Return [x, y] of the center of cell containing provided text 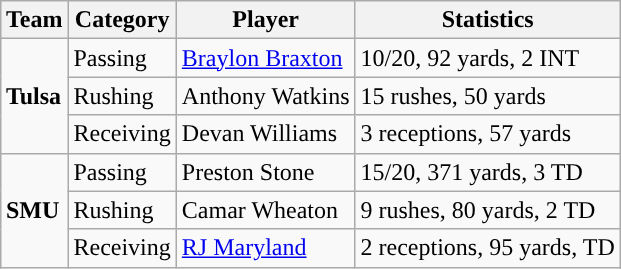
Team [34, 20]
Devan Williams [266, 134]
Braylon Braxton [266, 58]
10/20, 92 yards, 2 INT [488, 58]
SMU [34, 210]
15/20, 371 yards, 3 TD [488, 172]
Preston Stone [266, 172]
Player [266, 20]
3 receptions, 57 yards [488, 134]
15 rushes, 50 yards [488, 96]
Camar Wheaton [266, 210]
Anthony Watkins [266, 96]
Category [122, 20]
Tulsa [34, 96]
Statistics [488, 20]
2 receptions, 95 yards, TD [488, 248]
RJ Maryland [266, 248]
9 rushes, 80 yards, 2 TD [488, 210]
